Pinpoint the cell where the given text exists, returning its [x, y] midpoint coordinate. 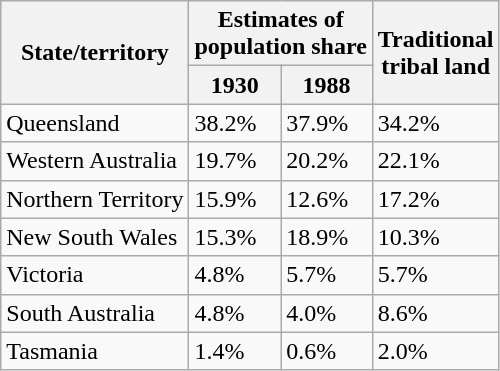
4.0% [327, 313]
22.1% [436, 161]
10.3% [436, 237]
34.2% [436, 123]
18.9% [327, 237]
Victoria [95, 275]
19.7% [235, 161]
2.0% [436, 351]
15.3% [235, 237]
1930 [235, 85]
Queensland [95, 123]
Traditionaltribal land [436, 52]
8.6% [436, 313]
37.9% [327, 123]
New South Wales [95, 237]
12.6% [327, 199]
Tasmania [95, 351]
17.2% [436, 199]
South Australia [95, 313]
Northern Territory [95, 199]
20.2% [327, 161]
Estimates ofpopulation share [280, 34]
0.6% [327, 351]
15.9% [235, 199]
1.4% [235, 351]
38.2% [235, 123]
1988 [327, 85]
State/territory [95, 52]
Western Australia [95, 161]
